For the text-containing cell, return its midpoint in (x, y) coordinate format. 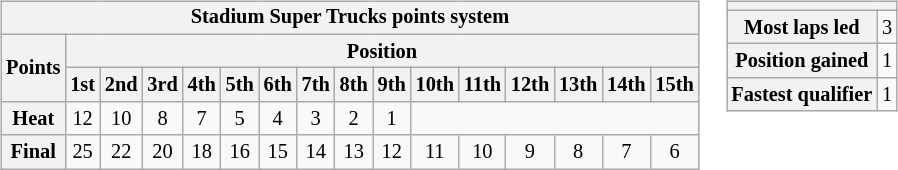
4th (202, 85)
Heat (33, 119)
20 (162, 152)
15 (278, 152)
3rd (162, 85)
22 (122, 152)
4 (278, 119)
11 (435, 152)
14 (316, 152)
Position gained (802, 61)
8th (354, 85)
7th (316, 85)
2nd (122, 85)
25 (82, 152)
10th (435, 85)
5 (240, 119)
Most laps led (802, 27)
12th (530, 85)
6 (674, 152)
1st (82, 85)
14th (626, 85)
6th (278, 85)
11th (482, 85)
Points (33, 68)
13th (578, 85)
15th (674, 85)
13 (354, 152)
16 (240, 152)
18 (202, 152)
Final (33, 152)
Position (382, 51)
9th (392, 85)
5th (240, 85)
Fastest qualifier (802, 95)
2 (354, 119)
Stadium Super Trucks points system (350, 18)
9 (530, 152)
